Search for the cell housing the specified text and yield its [x, y] center coordinate. 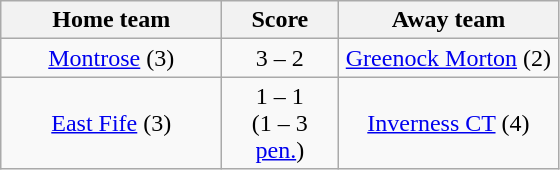
Home team [112, 20]
Away team [448, 20]
Montrose (3) [112, 58]
East Fife (3) [112, 123]
Inverness CT (4) [448, 123]
Greenock Morton (2) [448, 58]
1 – 1 (1 – 3 pen.) [280, 123]
Score [280, 20]
3 – 2 [280, 58]
